Pinpoint the cell where the given text exists, returning its [X, Y] midpoint coordinate. 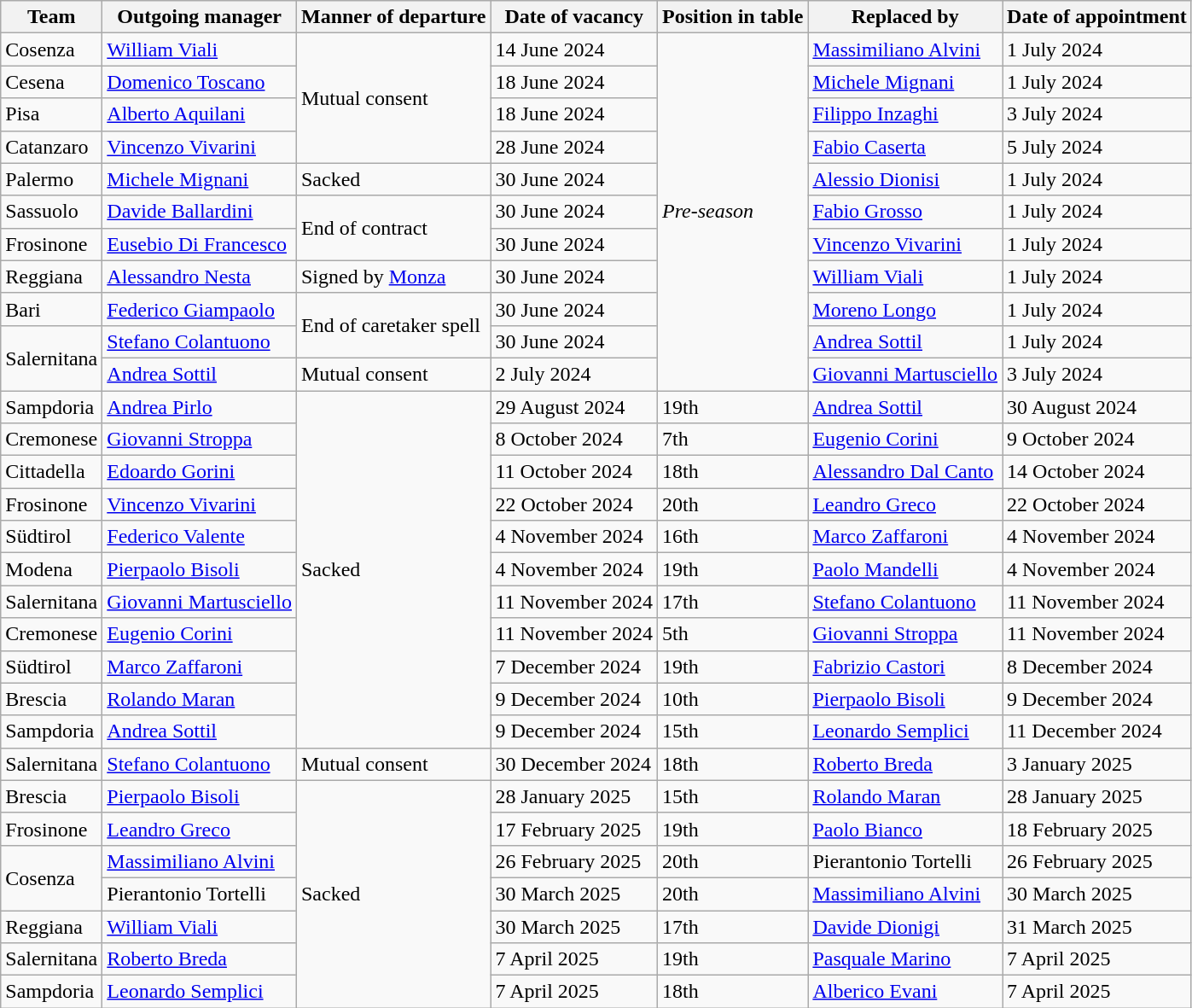
Position in table [732, 17]
Federico Giampaolo [200, 309]
Alberto Aquilani [200, 114]
Fabio Caserta [905, 147]
5 July 2024 [1097, 147]
Date of appointment [1097, 17]
5th [732, 634]
Davide Dionigi [905, 926]
7th [732, 440]
18 February 2025 [1097, 829]
Signed by Monza [392, 277]
17 February 2025 [573, 829]
7 December 2024 [573, 667]
Alessandro Nesta [200, 277]
8 October 2024 [573, 440]
Alberico Evani [905, 992]
Outgoing manager [200, 17]
Modena [51, 569]
Team [51, 17]
End of caretaker spell [392, 325]
End of contract [392, 228]
Palermo [51, 179]
Fabio Grosso [905, 212]
Pre-season [732, 212]
11 October 2024 [573, 472]
Sassuolo [51, 212]
14 October 2024 [1097, 472]
Catanzaro [51, 147]
Pasquale Marino [905, 959]
Eusebio Di Francesco [200, 244]
Date of vacancy [573, 17]
Edoardo Gorini [200, 472]
28 June 2024 [573, 147]
8 December 2024 [1097, 667]
Manner of departure [392, 17]
Bari [51, 309]
31 March 2025 [1097, 926]
Andrea Pirlo [200, 407]
Moreno Longo [905, 309]
Cesena [51, 82]
Davide Ballardini [200, 212]
11 December 2024 [1097, 731]
2 July 2024 [573, 374]
Pisa [51, 114]
16th [732, 537]
14 June 2024 [573, 50]
9 October 2024 [1097, 440]
3 January 2025 [1097, 764]
Federico Valente [200, 537]
Filippo Inzaghi [905, 114]
Replaced by [905, 17]
30 August 2024 [1097, 407]
Fabrizio Castori [905, 667]
29 August 2024 [573, 407]
30 December 2024 [573, 764]
10th [732, 699]
Alessandro Dal Canto [905, 472]
Domenico Toscano [200, 82]
Alessio Dionisi [905, 179]
Paolo Mandelli [905, 569]
Paolo Bianco [905, 829]
Cittadella [51, 472]
